Return (x, y) of the center of cell containing provided text 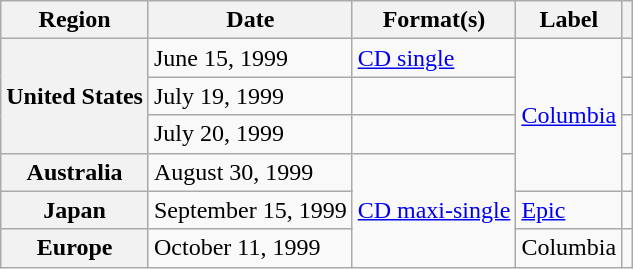
CD maxi-single (434, 210)
October 11, 1999 (250, 248)
Region (75, 20)
Australia (75, 172)
Format(s) (434, 20)
Date (250, 20)
CD single (434, 58)
September 15, 1999 (250, 210)
July 20, 1999 (250, 134)
Europe (75, 248)
August 30, 1999 (250, 172)
Japan (75, 210)
United States (75, 96)
Label (569, 20)
Epic (569, 210)
July 19, 1999 (250, 96)
June 15, 1999 (250, 58)
